Output the (X, Y) coordinate of the center of the cell containing the given text.  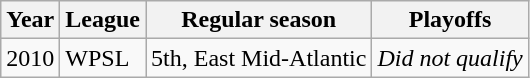
League (103, 20)
Regular season (259, 20)
5th, East Mid-Atlantic (259, 58)
Year (30, 20)
WPSL (103, 58)
2010 (30, 58)
Playoffs (450, 20)
Did not qualify (450, 58)
